Pinpoint the cell where the given text exists, returning its (X, Y) midpoint coordinate. 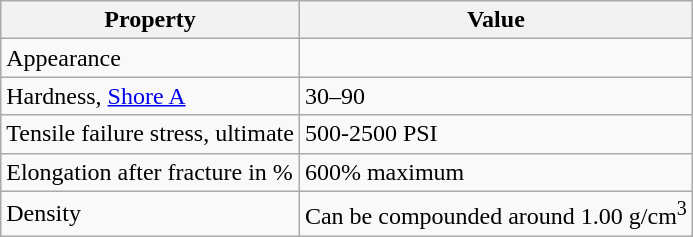
600% maximum (496, 172)
Property (150, 20)
Tensile failure stress, ultimate (150, 134)
Elongation after fracture in % (150, 172)
Can be compounded around 1.00 g/cm3 (496, 214)
Appearance (150, 58)
Value (496, 20)
500-2500 PSI (496, 134)
Density (150, 214)
Hardness, Shore A (150, 96)
30–90 (496, 96)
